Locate the cell with the specified text and output its [X, Y] center coordinate. 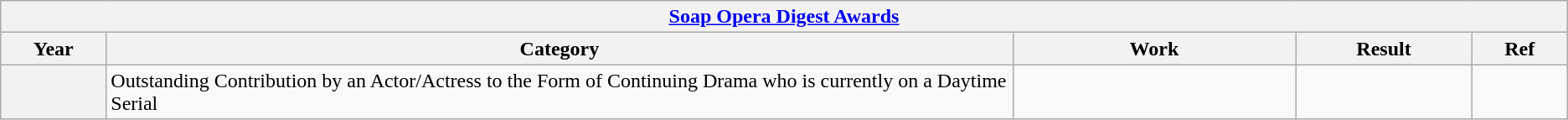
Ref [1519, 49]
Year [54, 49]
Result [1384, 49]
Category [560, 49]
Work [1154, 49]
Outstanding Contribution by an Actor/Actress to the Form of Continuing Drama who is currently on a Daytime Serial [560, 92]
Soap Opera Digest Awards [784, 17]
